Capture the cell that displays the provided text and extract its [X, Y] central coordinate. 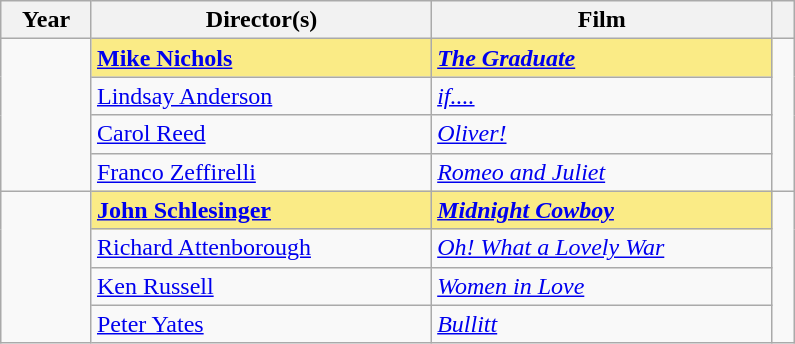
Bullitt [602, 324]
Lindsay Anderson [261, 96]
Year [46, 20]
Mike Nichols [261, 58]
if.... [602, 96]
Carol Reed [261, 134]
Romeo and Juliet [602, 172]
Oliver! [602, 134]
Oh! What a Lovely War [602, 248]
Director(s) [261, 20]
Midnight Cowboy [602, 210]
John Schlesinger [261, 210]
Richard Attenborough [261, 248]
Franco Zeffirelli [261, 172]
The Graduate [602, 58]
Film [602, 20]
Women in Love [602, 286]
Ken Russell [261, 286]
Peter Yates [261, 324]
